Output the (X, Y) coordinate of the center of the cell containing the given text.  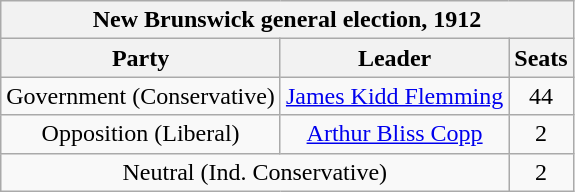
Government (Conservative) (141, 96)
New Brunswick general election, 1912 (287, 20)
Neutral (Ind. Conservative) (255, 172)
Arthur Bliss Copp (394, 134)
Leader (394, 58)
James Kidd Flemming (394, 96)
Opposition (Liberal) (141, 134)
44 (541, 96)
Seats (541, 58)
Party (141, 58)
